Search for the cell housing the specified text and yield its (X, Y) center coordinate. 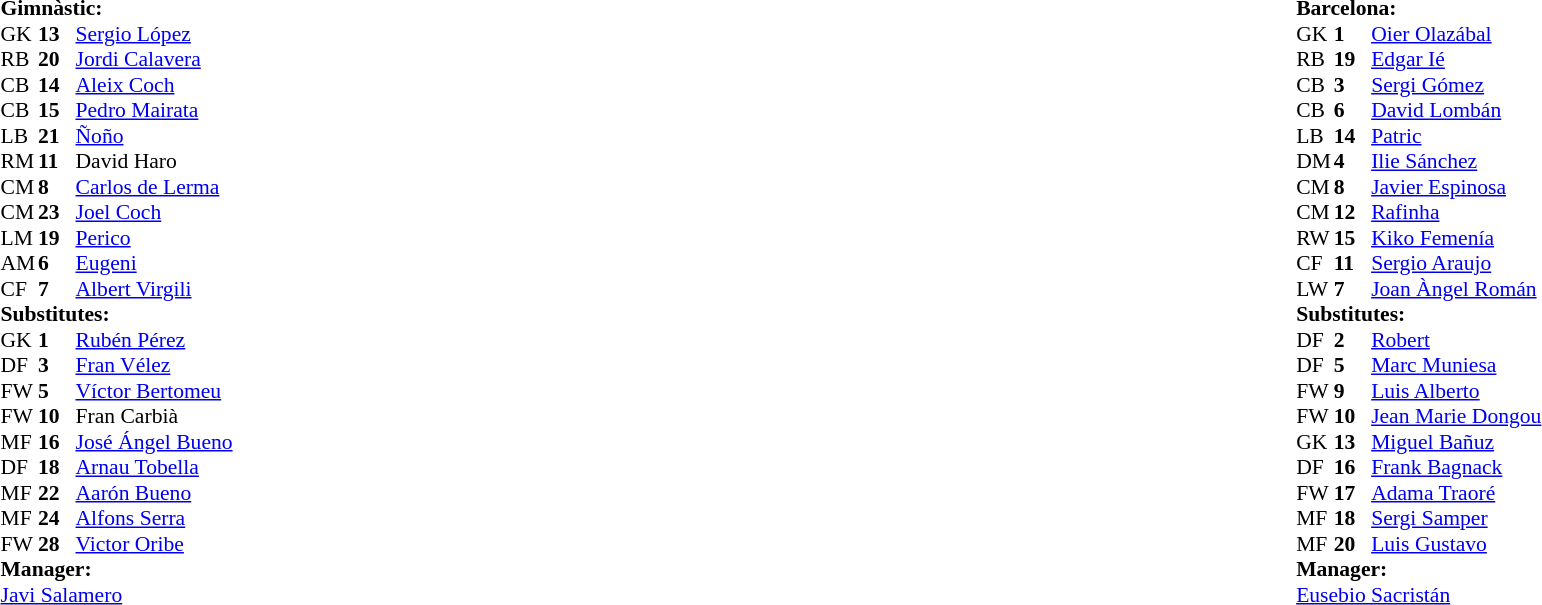
Eugeni (154, 263)
24 (57, 519)
LW (1315, 289)
23 (57, 213)
Aleix Coch (154, 85)
José Ángel Bueno (154, 442)
David Haro (154, 161)
Aarón Bueno (154, 493)
David Lombán (1456, 111)
DM (1315, 161)
Sergio López (154, 34)
LM (19, 238)
Ilie Sánchez (1456, 161)
Ñoño (154, 136)
Patric (1456, 136)
Jean Marie Dongou (1456, 417)
Luis Gustavo (1456, 544)
4 (1353, 161)
Rubén Pérez (154, 340)
9 (1353, 391)
Jordi Calavera (154, 59)
Adama Traoré (1456, 493)
RW (1315, 238)
Victor Oribe (154, 544)
Kiko Femenía (1456, 238)
21 (57, 136)
Sergi Gómez (1456, 85)
Sergi Samper (1456, 519)
AM (19, 263)
Rafinha (1456, 213)
2 (1353, 340)
28 (57, 544)
Sergio Araujo (1456, 263)
Albert Virgili (154, 289)
Luis Alberto (1456, 391)
12 (1353, 213)
Fran Carbià (154, 417)
Robert (1456, 340)
Perico (154, 238)
Oier Olazábal (1456, 34)
Víctor Bertomeu (154, 391)
Fran Vélez (154, 365)
Marc Muniesa (1456, 365)
Pedro Mairata (154, 111)
Frank Bagnack (1456, 467)
22 (57, 493)
Miguel Bañuz (1456, 442)
Arnau Tobella (154, 467)
Edgar Ié (1456, 59)
RM (19, 161)
Alfons Serra (154, 519)
Carlos de Lerma (154, 187)
Joel Coch (154, 213)
Joan Àngel Román (1456, 289)
17 (1353, 493)
Javier Espinosa (1456, 187)
